Determine the [x, y] coordinate at the center of the cell enclosing the given text.  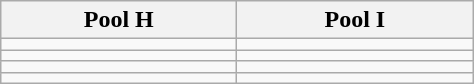
Pool I [355, 20]
Pool H [119, 20]
